Scan for the cell matching the given text and deliver its [X, Y] coordinate at center. 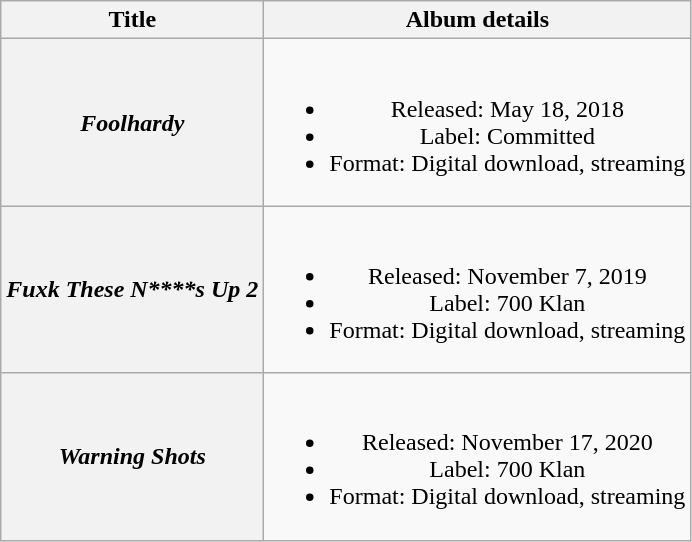
Album details [478, 20]
Released: November 7, 2019Label: 700 KlanFormat: Digital download, streaming [478, 290]
Released: May 18, 2018Label: CommittedFormat: Digital download, streaming [478, 122]
Title [132, 20]
Foolhardy [132, 122]
Released: November 17, 2020Label: 700 KlanFormat: Digital download, streaming [478, 456]
Warning Shots [132, 456]
Fuxk These N****s Up 2 [132, 290]
